From the cell containing the given text, extract its center point as (x, y) coordinate. 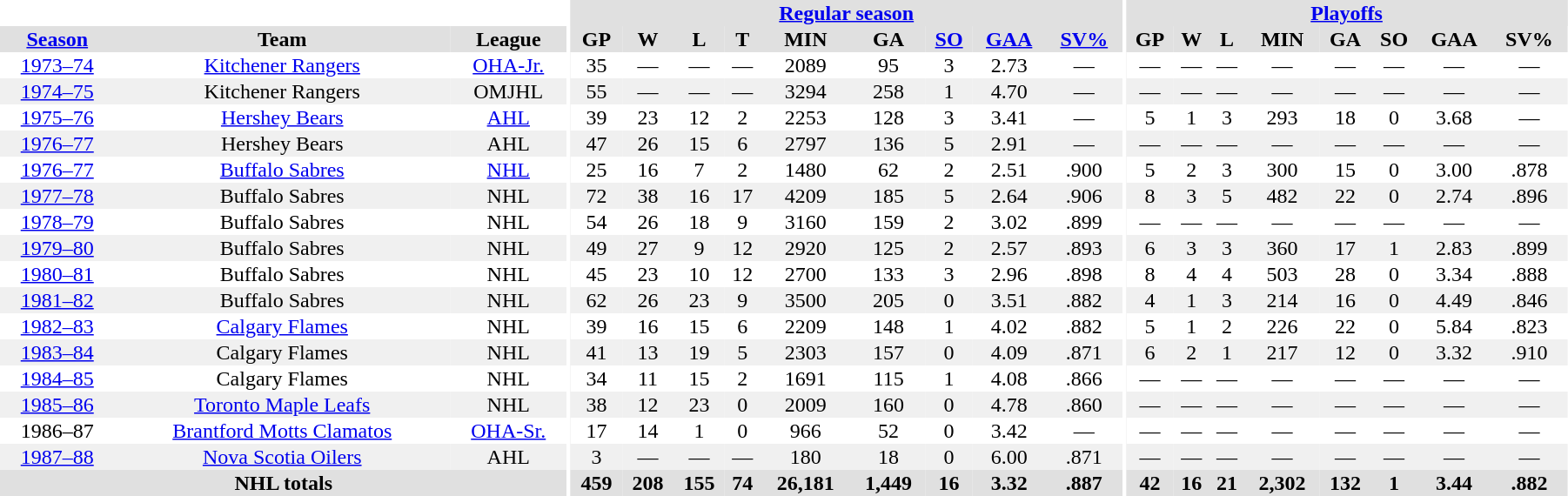
1983–84 (57, 352)
258 (888, 91)
3.42 (1009, 431)
Playoffs (1347, 13)
133 (888, 274)
2.51 (1009, 170)
180 (806, 457)
128 (888, 117)
4.09 (1009, 352)
95 (888, 65)
1691 (806, 379)
Team (282, 39)
.866 (1084, 379)
6.00 (1009, 457)
2,302 (1282, 483)
.900 (1084, 170)
OHA-Jr. (508, 65)
1,449 (888, 483)
25 (597, 170)
1980–81 (57, 274)
.896 (1530, 196)
482 (1282, 196)
2.57 (1009, 248)
1979–80 (57, 248)
.878 (1530, 170)
2.73 (1009, 65)
OMJHL (508, 91)
49 (597, 248)
Nova Scotia Oilers (282, 457)
.893 (1084, 248)
214 (1282, 300)
4.08 (1009, 379)
1977–78 (57, 196)
13 (647, 352)
Brantford Motts Clamatos (282, 431)
55 (597, 91)
T (743, 39)
.888 (1530, 274)
3.68 (1455, 117)
4.02 (1009, 326)
21 (1227, 483)
966 (806, 431)
185 (888, 196)
2.74 (1455, 196)
300 (1282, 170)
2009 (806, 405)
5.84 (1455, 326)
2209 (806, 326)
1974–75 (57, 91)
.910 (1530, 352)
205 (888, 300)
1981–82 (57, 300)
3.34 (1455, 274)
360 (1282, 248)
.823 (1530, 326)
7 (700, 170)
1973–74 (57, 65)
1975–76 (57, 117)
42 (1150, 483)
3.51 (1009, 300)
54 (597, 222)
3500 (806, 300)
2.96 (1009, 274)
League (508, 39)
45 (597, 274)
1982–83 (57, 326)
74 (743, 483)
47 (597, 144)
503 (1282, 274)
115 (888, 379)
4.70 (1009, 91)
4209 (806, 196)
125 (888, 248)
159 (888, 222)
19 (700, 352)
NHL totals (284, 483)
2920 (806, 248)
11 (647, 379)
2089 (806, 65)
.846 (1530, 300)
208 (647, 483)
28 (1345, 274)
1480 (806, 170)
3294 (806, 91)
26,181 (806, 483)
35 (597, 65)
4.49 (1455, 300)
1978–79 (57, 222)
148 (888, 326)
2.91 (1009, 144)
136 (888, 144)
.898 (1084, 274)
52 (888, 431)
14 (647, 431)
2.83 (1455, 248)
Regular season (846, 13)
155 (700, 483)
1987–88 (57, 457)
160 (888, 405)
27 (647, 248)
2253 (806, 117)
2.64 (1009, 196)
217 (1282, 352)
293 (1282, 117)
10 (700, 274)
459 (597, 483)
.887 (1084, 483)
157 (888, 352)
3.00 (1455, 170)
1986–87 (57, 431)
1985–86 (57, 405)
4.78 (1009, 405)
3.44 (1455, 483)
2797 (806, 144)
72 (597, 196)
Season (57, 39)
2303 (806, 352)
3160 (806, 222)
Toronto Maple Leafs (282, 405)
3.02 (1009, 222)
3.41 (1009, 117)
.860 (1084, 405)
2700 (806, 274)
132 (1345, 483)
41 (597, 352)
1984–85 (57, 379)
OHA-Sr. (508, 431)
226 (1282, 326)
34 (597, 379)
.906 (1084, 196)
